Output the [x, y] coordinate of the center of the cell containing the given text.  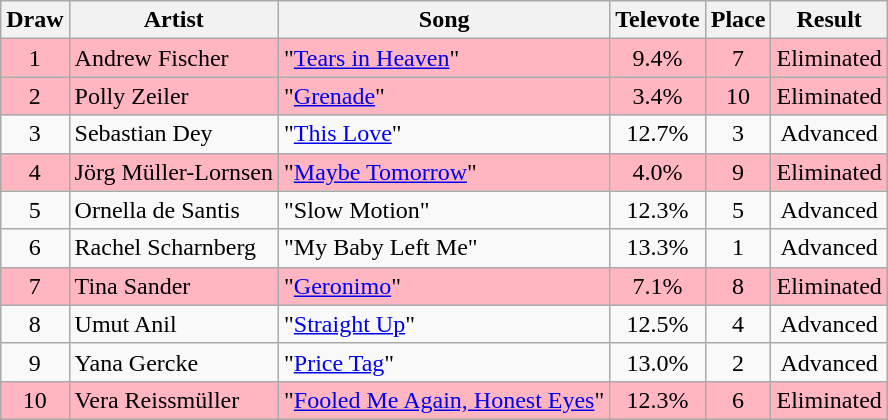
3.4% [658, 96]
Yana Gercke [174, 362]
12.7% [658, 134]
"My Baby Left Me" [444, 248]
Umut Anil [174, 324]
"Straight Up" [444, 324]
Ornella de Santis [174, 210]
Televote [658, 20]
Result [829, 20]
13.3% [658, 248]
Rachel Scharnberg [174, 248]
4.0% [658, 172]
Tina Sander [174, 286]
9.4% [658, 58]
7.1% [658, 286]
Vera Reissmüller [174, 400]
Jörg Müller-Lornsen [174, 172]
12.5% [658, 324]
13.0% [658, 362]
"Slow Motion" [444, 210]
"Price Tag" [444, 362]
"Grenade" [444, 96]
"Fooled Me Again, Honest Eyes" [444, 400]
"Tears in Heaven" [444, 58]
Place [738, 20]
Draw [35, 20]
"Maybe Tomorrow" [444, 172]
Artist [174, 20]
Andrew Fischer [174, 58]
"Geronimo" [444, 286]
Sebastian Dey [174, 134]
Polly Zeiler [174, 96]
Song [444, 20]
"This Love" [444, 134]
